Locate the cell with the specified text and output its (X, Y) center coordinate. 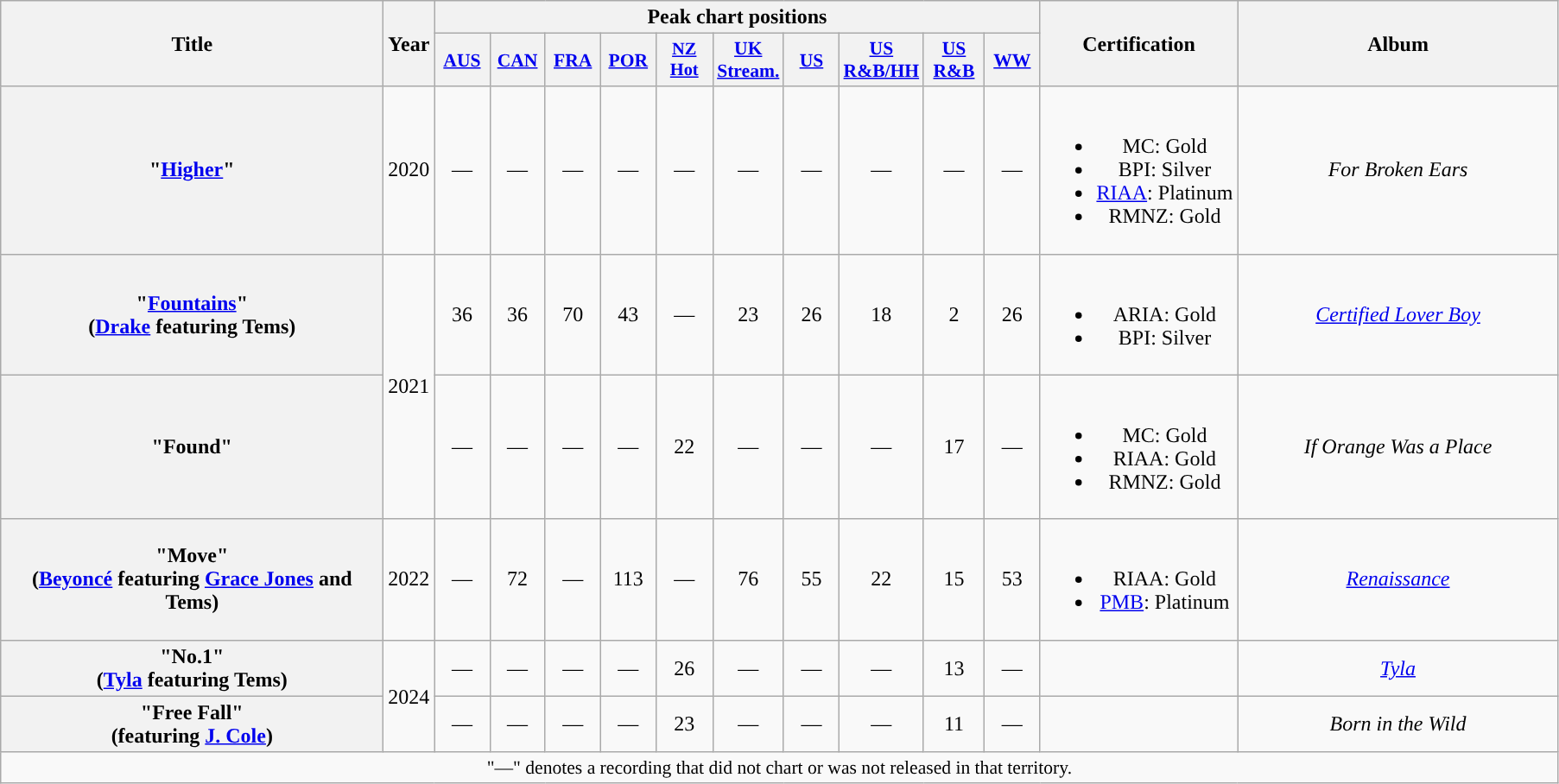
43 (628, 314)
ARIA: GoldBPI: Silver (1138, 314)
"Move"(Beyoncé featuring Grace Jones and Tems) (192, 579)
"—" denotes a recording that did not chart or was not released in that territory. (779, 768)
US (811, 60)
USR&B (954, 60)
UKStream. (748, 60)
CAN (517, 60)
MC: GoldRIAA: GoldRMNZ: Gold (1138, 447)
2024 (409, 696)
"Fountains"(Drake featuring Tems) (192, 314)
"Higher" (192, 170)
76 (748, 579)
Title (192, 43)
AUS (462, 60)
Peak chart positions (738, 17)
2022 (409, 579)
18 (882, 314)
2021 (409, 387)
Born in the Wild (1397, 724)
WW (1012, 60)
If Orange Was a Place (1397, 447)
113 (628, 579)
RIAA: GoldPMB: Platinum (1138, 579)
FRA (573, 60)
72 (517, 579)
For Broken Ears (1397, 170)
Album (1397, 43)
17 (954, 447)
53 (1012, 579)
2020 (409, 170)
2 (954, 314)
MC: GoldBPI: SilverRIAA: PlatinumRMNZ: Gold (1138, 170)
USR&B/HH (882, 60)
13 (954, 668)
"Free Fall"(featuring J. Cole) (192, 724)
Certification (1138, 43)
Renaissance (1397, 579)
"No.1"(Tyla featuring Tems) (192, 668)
"Found" (192, 447)
POR (628, 60)
Tyla (1397, 668)
15 (954, 579)
55 (811, 579)
Certified Lover Boy (1397, 314)
Year (409, 43)
NZHot (684, 60)
11 (954, 724)
70 (573, 314)
